Return the [X, Y] coordinate for the center point of the cell that contains the specified text.  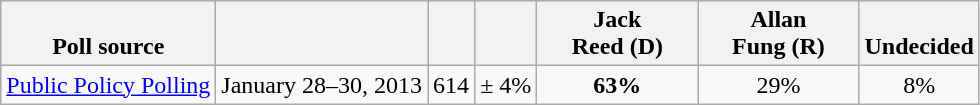
January 28–30, 2013 [322, 85]
Undecided [919, 34]
29% [778, 85]
± 4% [506, 85]
Public Policy Polling [108, 85]
Poll source [108, 34]
63% [618, 85]
JackReed (D) [618, 34]
AllanFung (R) [778, 34]
614 [452, 85]
8% [919, 85]
